Locate the cell with the specified text and output its [x, y] center coordinate. 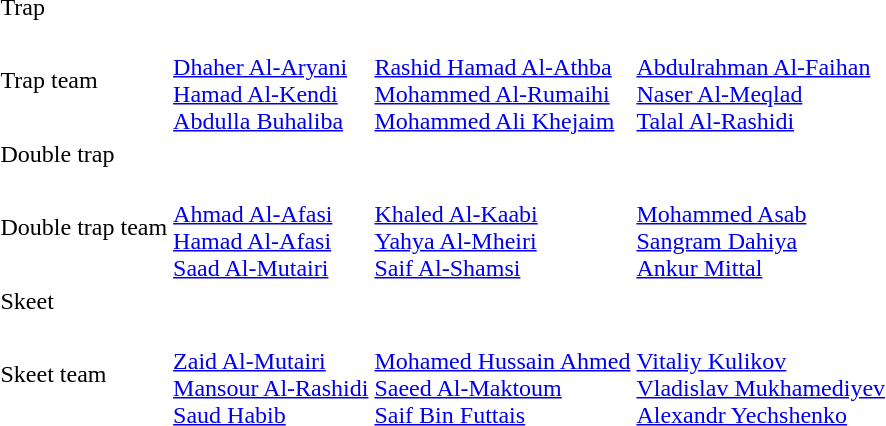
Ahmad Al-AfasiHamad Al-AfasiSaad Al-Mutairi [271, 228]
Dhaher Al-AryaniHamad Al-KendiAbdulla Buhaliba [271, 80]
Khaled Al-KaabiYahya Al-MheiriSaif Al-Shamsi [502, 228]
Rashid Hamad Al-AthbaMohammed Al-RumaihiMohammed Ali Khejaim [502, 80]
